Detect which cell encompasses the target text, then output its [x, y] center coordinate. 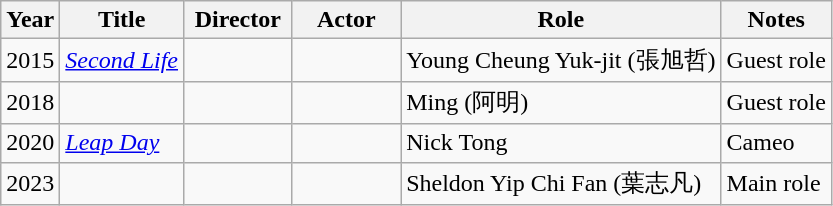
Title [122, 20]
Actor [346, 20]
2020 [30, 143]
Second Life [122, 60]
Main role [776, 184]
Ming (阿明) [561, 102]
Young Cheung Yuk-jit (張旭哲) [561, 60]
Notes [776, 20]
2018 [30, 102]
Leap Day [122, 143]
Cameo [776, 143]
Nick Tong [561, 143]
Director [238, 20]
Role [561, 20]
2015 [30, 60]
2023 [30, 184]
Sheldon Yip Chi Fan (葉志凡) [561, 184]
Year [30, 20]
